Extract the (X, Y) coordinate from the center of the cell holding the provided text.  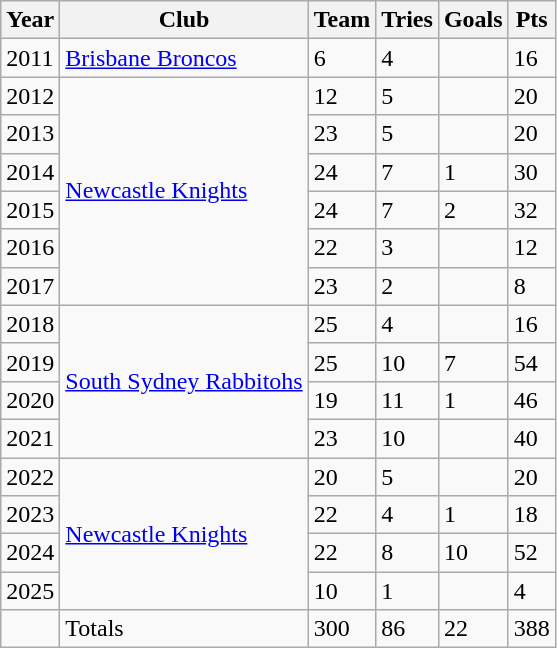
86 (408, 629)
2014 (30, 172)
2022 (30, 477)
2011 (30, 58)
46 (532, 400)
19 (342, 400)
2019 (30, 362)
Tries (408, 20)
Club (184, 20)
2018 (30, 324)
Year (30, 20)
South Sydney Rabbitohs (184, 381)
6 (342, 58)
11 (408, 400)
18 (532, 515)
54 (532, 362)
300 (342, 629)
2021 (30, 438)
32 (532, 210)
2015 (30, 210)
2017 (30, 286)
52 (532, 553)
40 (532, 438)
Goals (473, 20)
2012 (30, 96)
Brisbane Broncos (184, 58)
Pts (532, 20)
2020 (30, 400)
30 (532, 172)
2025 (30, 591)
2016 (30, 248)
2023 (30, 515)
Totals (184, 629)
2013 (30, 134)
3 (408, 248)
2024 (30, 553)
388 (532, 629)
Team (342, 20)
